From the cell containing the given text, extract its center point as (X, Y) coordinate. 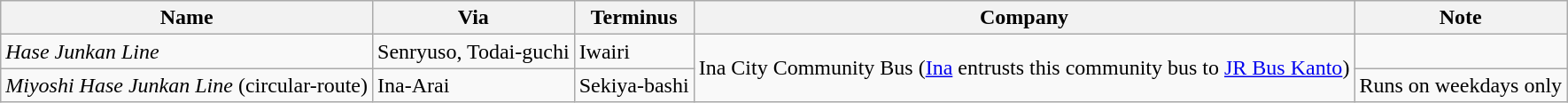
Note (1461, 18)
Via (474, 18)
Runs on weekdays only (1461, 85)
Iwairi (634, 51)
Ina-Arai (474, 85)
Hase Junkan Line (187, 51)
Company (1024, 18)
Terminus (634, 18)
Ina City Community Bus (Ina entrusts this community bus to JR Bus Kanto) (1024, 68)
Miyoshi Hase Junkan Line (circular-route) (187, 85)
Sekiya-bashi (634, 85)
Senryuso, Todai-guchi (474, 51)
Name (187, 18)
